Return (x, y) of the center of cell containing provided text 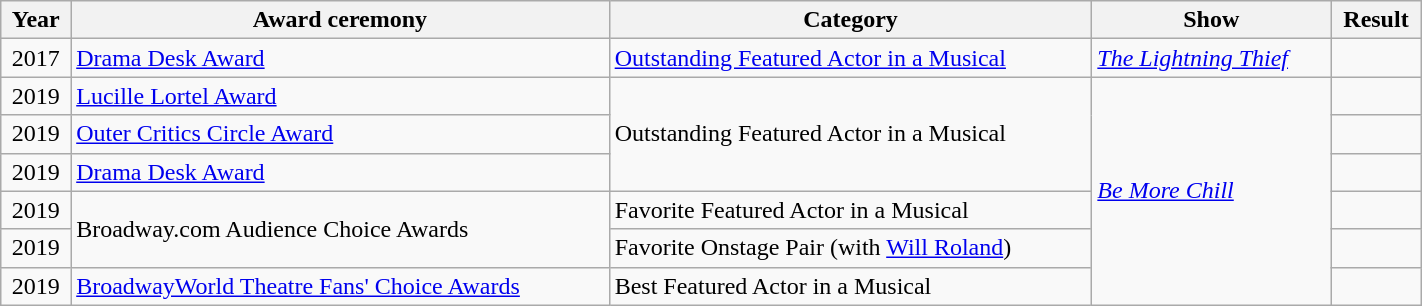
BroadwayWorld Theatre Fans' Choice Awards (340, 286)
Broadway.com Audience Choice Awards (340, 229)
2017 (36, 58)
Award ceremony (340, 20)
Outer Critics Circle Award (340, 134)
Year (36, 20)
Result (1376, 20)
Show (1212, 20)
The Lightning Thief (1212, 58)
Favorite Featured Actor in a Musical (850, 210)
Favorite Onstage Pair (with Will Roland) (850, 248)
Be More Chill (1212, 191)
Category (850, 20)
Lucille Lortel Award (340, 96)
Best Featured Actor in a Musical (850, 286)
